Find where the given text appears and provide that cell's center as (X, Y) coordinate. 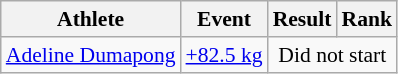
Athlete (91, 19)
+82.5 kg (224, 55)
Event (224, 19)
Adeline Dumapong (91, 55)
Result (302, 19)
Rank (368, 19)
Did not start (332, 55)
